Output the [x, y] coordinate of the center of the cell containing the given text.  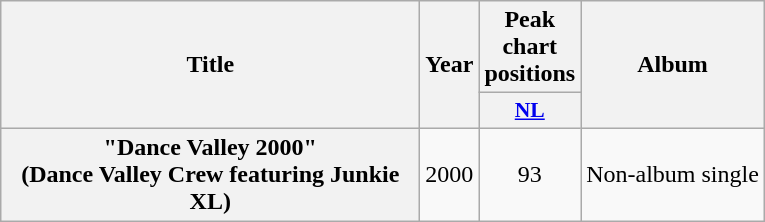
Album [673, 65]
NL [530, 111]
2000 [450, 174]
Title [210, 65]
Peak chart positions [530, 47]
Year [450, 65]
Non-album single [673, 174]
"Dance Valley 2000"(Dance Valley Crew featuring Junkie XL) [210, 174]
93 [530, 174]
